Locate the cell with the specified text and output its (X, Y) center coordinate. 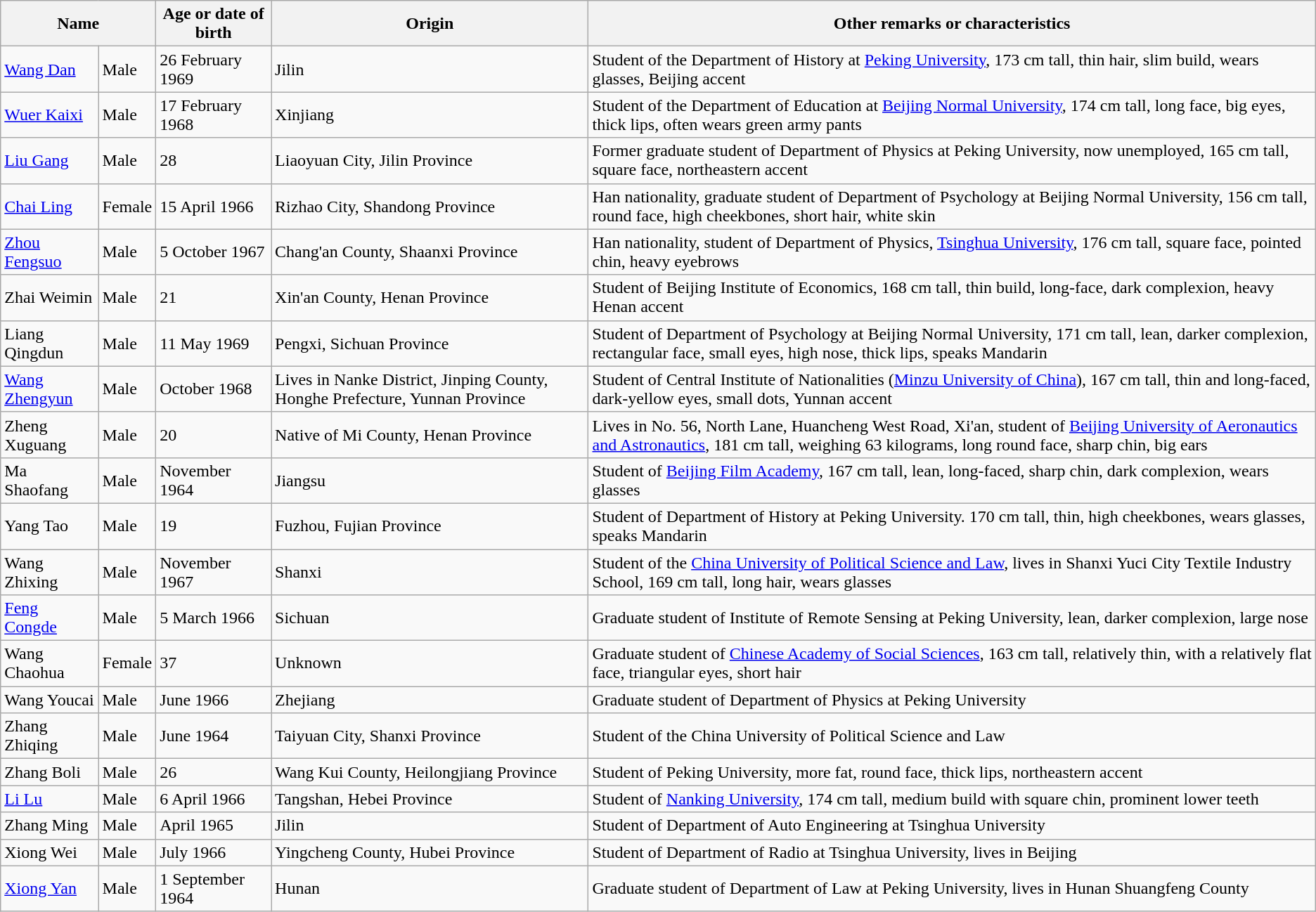
Student of Department of Radio at Tsinghua University, lives in Beijing (952, 852)
26 February 1969 (214, 69)
1 September 1964 (214, 888)
Student of Nanking University, 174 cm tall, medium build with square chin, prominent lower teeth (952, 799)
Han nationality, student of Department of Physics, Tsinghua University, 176 cm tall, square face, pointed chin, heavy eyebrows (952, 252)
Native of Mi County, Henan Province (430, 434)
Student of the Department of Education at Beijing Normal University, 174 cm tall, long face, big eyes, thick lips, often wears green army pants (952, 115)
Li Lu (49, 799)
Wuer Kaixi (49, 115)
Liaoyuan City, Jilin Province (430, 160)
Taiyuan City, Shanxi Province (430, 736)
Zhang Zhiqing (49, 736)
July 1966 (214, 852)
Graduate student of Department of Physics at Peking University (952, 700)
Xin'an County, Henan Province (430, 298)
Zhou Fengsuo (49, 252)
Shanxi (430, 572)
Zhang Ming (49, 826)
Origin (430, 24)
Yang Tao (49, 526)
Graduate student of Institute of Remote Sensing at Peking University, lean, darker complexion, large nose (952, 618)
Zhang Boli (49, 772)
Graduate student of Chinese Academy of Social Sciences, 163 cm tall, relatively thin, with a relatively flat face, triangular eyes, short hair (952, 663)
Student of Beijing Institute of Economics, 168 cm tall, thin build, long-face, dark complexion, heavy Henan accent (952, 298)
Student of the Department of History at Peking University, 173 cm tall, thin hair, slim build, wears glasses, Beijing accent (952, 69)
Lives in Nanke District, Jinping County, Honghe Prefecture, Yunnan Province (430, 389)
Student of Department of History at Peking University. 170 cm tall, thin, high cheekbones, wears glasses, speaks Mandarin (952, 526)
Xiong Wei (49, 852)
Chai Ling (49, 207)
Student of Peking University, more fat, round face, thick lips, northeastern accent (952, 772)
20 (214, 434)
6 April 1966 (214, 799)
17 February 1968 (214, 115)
Yingcheng County, Hubei Province (430, 852)
Graduate student of Department of Law at Peking University, lives in Hunan Shuangfeng County (952, 888)
Feng Congde (49, 618)
5 October 1967 (214, 252)
Chang'an County, Shaanxi Province (430, 252)
Zheng Xuguang (49, 434)
Pengxi, Sichuan Province (430, 343)
Student of Department of Auto Engineering at Tsinghua University (952, 826)
Fuzhou, Fujian Province (430, 526)
Unknown (430, 663)
Wang Youcai (49, 700)
Wang Zhengyun (49, 389)
Student of the China University of Political Science and Law (952, 736)
Ma Shaofang (49, 481)
Sichuan (430, 618)
Former graduate student of Department of Physics at Peking University, now unemployed, 165 cm tall, square face, northeastern accent (952, 160)
Zhai Weimin (49, 298)
Wang Zhixing (49, 572)
37 (214, 663)
Xiong Yan (49, 888)
Wang Kui County, Heilongjiang Province (430, 772)
Rizhao City, Shandong Province (430, 207)
October 1968 (214, 389)
Wang Chaohua (49, 663)
Xinjiang (430, 115)
Jiangsu (430, 481)
Hunan (430, 888)
15 April 1966 (214, 207)
Zhejiang (430, 700)
Liang Qingdun (49, 343)
Other remarks or characteristics (952, 24)
Age or date of birth (214, 24)
November 1967 (214, 572)
11 May 1969 (214, 343)
Name (79, 24)
June 1964 (214, 736)
April 1965 (214, 826)
Student of Beijing Film Academy, 167 cm tall, lean, long-faced, sharp chin, dark complexion, wears glasses (952, 481)
June 1966 (214, 700)
Tangshan, Hebei Province (430, 799)
5 March 1966 (214, 618)
21 (214, 298)
28 (214, 160)
19 (214, 526)
Wang Dan (49, 69)
26 (214, 772)
Liu Gang (49, 160)
November 1964 (214, 481)
